Return the (x, y) coordinate for the center point of the cell that contains the specified text.  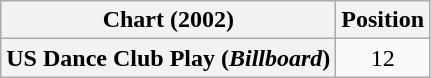
Position (383, 20)
Chart (2002) (168, 20)
US Dance Club Play (Billboard) (168, 58)
12 (383, 58)
